For the text-containing cell, return its midpoint in [X, Y] coordinate format. 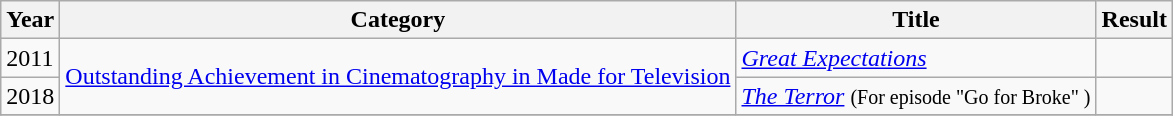
Great Expectations [916, 58]
2018 [30, 96]
Result [1134, 20]
2011 [30, 58]
Title [916, 20]
The Terror (For episode "Go for Broke" ) [916, 96]
Outstanding Achievement in Cinematography in Made for Television [398, 77]
Year [30, 20]
Category [398, 20]
